Identify which cell holds the provided text, then report its (x, y) central coordinate. 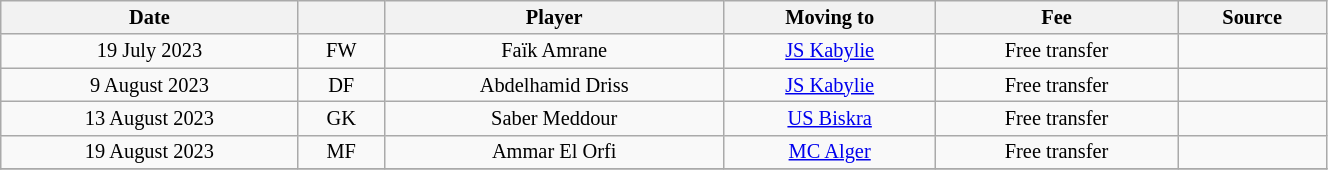
FW (341, 51)
MF (341, 152)
US Biskra (830, 118)
MC Alger (830, 152)
GK (341, 118)
13 August 2023 (150, 118)
Abdelhamid Driss (554, 85)
19 August 2023 (150, 152)
Source (1252, 17)
9 August 2023 (150, 85)
DF (341, 85)
Ammar El Orfi (554, 152)
Faïk Amrane (554, 51)
Player (554, 17)
Fee (1056, 17)
Saber Meddour (554, 118)
19 July 2023 (150, 51)
Moving to (830, 17)
Date (150, 17)
